Determine the (x, y) coordinate at the center of the cell enclosing the given text.  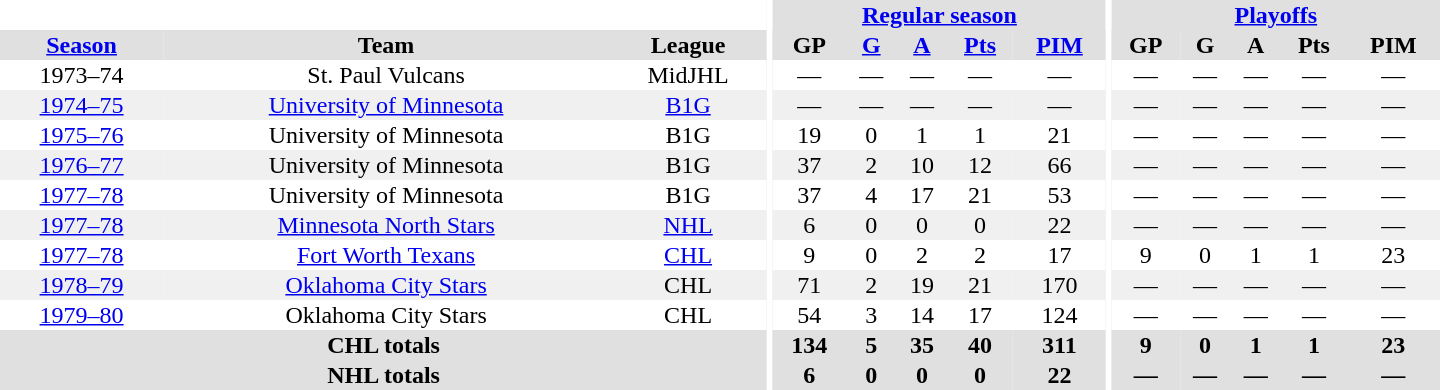
170 (1060, 285)
1978–79 (82, 285)
Season (82, 45)
124 (1060, 315)
54 (810, 315)
311 (1060, 345)
Team (386, 45)
NHL totals (384, 375)
MidJHL (688, 75)
League (688, 45)
1976–77 (82, 165)
4 (872, 195)
35 (922, 345)
1974–75 (82, 105)
71 (810, 285)
Playoffs (1276, 15)
1973–74 (82, 75)
St. Paul Vulcans (386, 75)
Minnesota North Stars (386, 225)
14 (922, 315)
134 (810, 345)
1975–76 (82, 135)
NHL (688, 225)
CHL totals (384, 345)
1979–80 (82, 315)
Regular season (940, 15)
Fort Worth Texans (386, 255)
3 (872, 315)
53 (1060, 195)
5 (872, 345)
12 (980, 165)
10 (922, 165)
40 (980, 345)
66 (1060, 165)
